Determine the [x, y] coordinate at the center of the cell enclosing the given text.  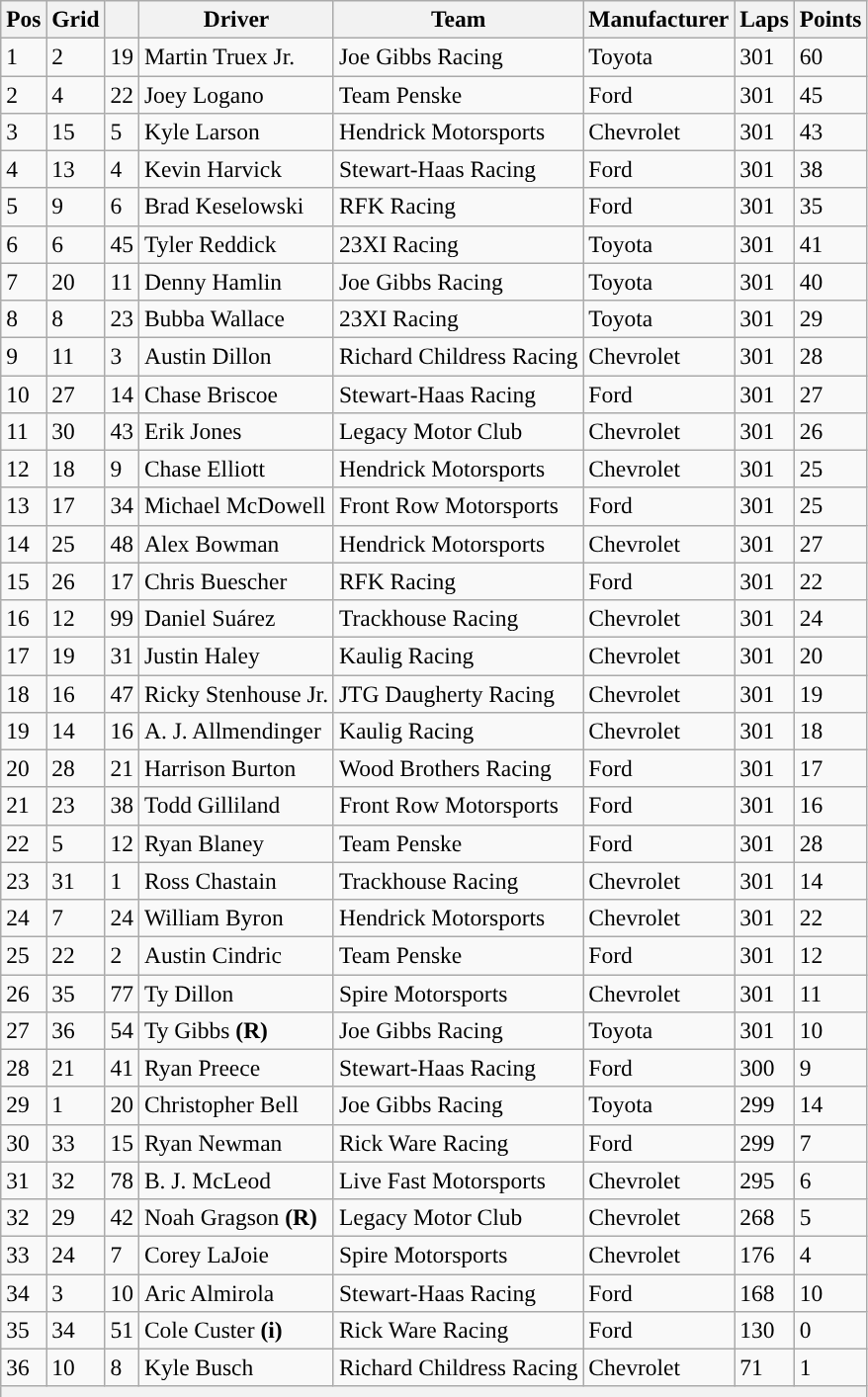
Bubba Wallace [235, 318]
Ricky Stenhouse Jr. [235, 693]
130 [765, 1330]
Wood Brothers Racing [458, 768]
Justin Haley [235, 655]
Ryan Blaney [235, 843]
B. J. McLeod [235, 1180]
Cole Custer (i) [235, 1330]
Team [458, 19]
Tyler Reddick [235, 244]
51 [122, 1330]
99 [122, 618]
Aric Almirola [235, 1292]
0 [830, 1330]
268 [765, 1217]
Daniel Suárez [235, 618]
Corey LaJoie [235, 1255]
77 [122, 993]
Brad Keselowski [235, 207]
Kyle Busch [235, 1367]
60 [830, 56]
Austin Cindric [235, 955]
Noah Gragson (R) [235, 1217]
Kyle Larson [235, 131]
JTG Daugherty Racing [458, 693]
48 [122, 544]
Chris Buescher [235, 581]
Laps [765, 19]
78 [122, 1180]
Todd Gilliland [235, 806]
Chase Briscoe [235, 393]
54 [122, 1030]
176 [765, 1255]
47 [122, 693]
William Byron [235, 917]
Austin Dillon [235, 356]
295 [765, 1180]
Manufacturer [658, 19]
Chase Elliott [235, 469]
Ty Gibbs (R) [235, 1030]
42 [122, 1217]
Live Fast Motorsports [458, 1180]
Harrison Burton [235, 768]
Grid [75, 19]
Ross Chastain [235, 881]
Ryan Newman [235, 1143]
71 [765, 1367]
A. J. Allmendinger [235, 731]
Christopher Bell [235, 1105]
Joey Logano [235, 94]
Alex Bowman [235, 544]
Ryan Preece [235, 1068]
Martin Truex Jr. [235, 56]
Denny Hamlin [235, 282]
Pos [24, 19]
Michael McDowell [235, 506]
Kevin Harvick [235, 169]
168 [765, 1292]
Ty Dillon [235, 993]
300 [765, 1068]
40 [830, 282]
Erik Jones [235, 431]
Driver [235, 19]
Points [830, 19]
